For the text-containing cell, return its midpoint in [x, y] coordinate format. 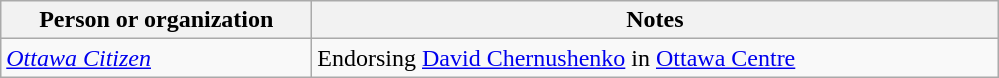
Ottawa Citizen [156, 58]
Person or organization [156, 20]
Endorsing David Chernushenko in Ottawa Centre [655, 58]
Notes [655, 20]
